Determine the [x, y] coordinate at the center of the cell enclosing the given text.  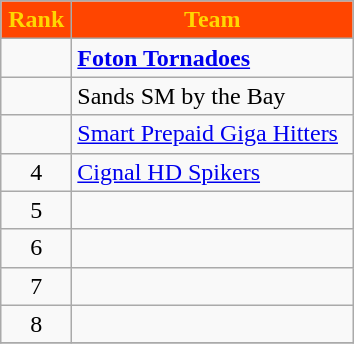
Foton Tornadoes [212, 58]
7 [36, 286]
Sands SM by the Bay [212, 96]
8 [36, 324]
6 [36, 248]
4 [36, 172]
5 [36, 210]
Team [212, 20]
Smart Prepaid Giga Hitters [212, 134]
Cignal HD Spikers [212, 172]
Rank [36, 20]
